Return [X, Y] of the center of cell containing provided text 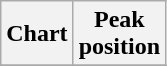
Peakposition [119, 34]
Chart [37, 34]
